Provide the (X, Y) coordinate of the cell's center where the given text is located.  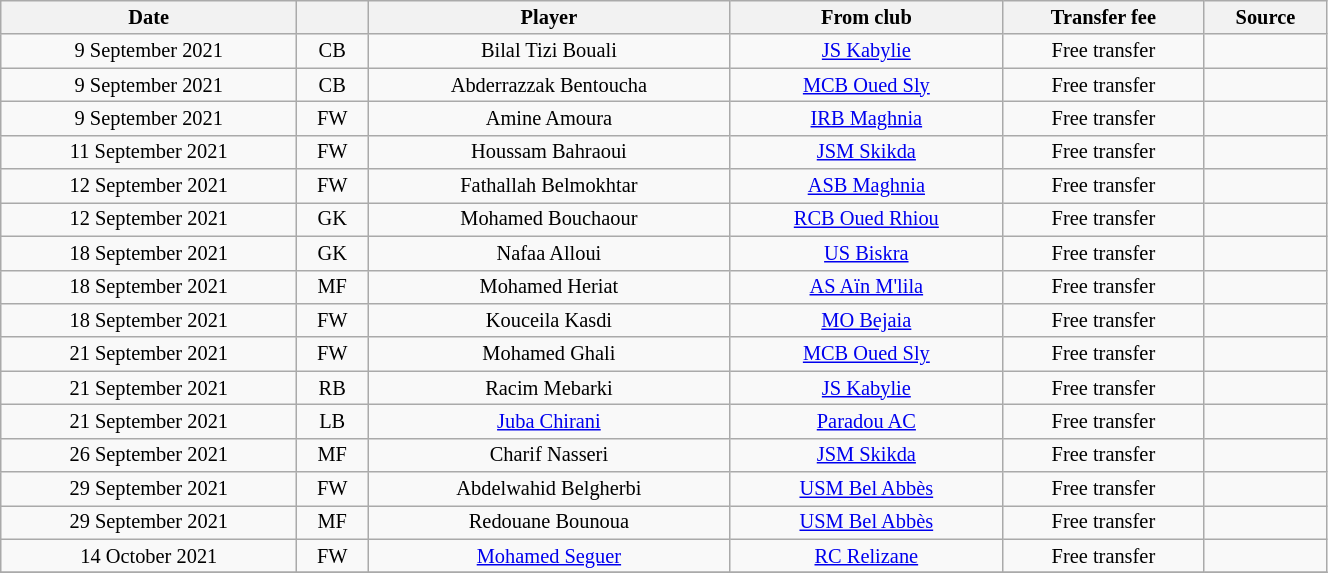
Source (1265, 17)
From club (866, 17)
Mohamed Bouchaour (550, 219)
MO Bejaia (866, 320)
US Biskra (866, 253)
Transfer fee (1103, 17)
Juba Chirani (550, 421)
Mohamed Heriat (550, 287)
Date (149, 17)
Amine Amoura (550, 118)
AS Aïn M'lila (866, 287)
Kouceila Kasdi (550, 320)
26 September 2021 (149, 455)
Houssam Bahraoui (550, 152)
Bilal Tizi Bouali (550, 51)
Abdelwahid Belgherbi (550, 489)
RCB Oued Rhiou (866, 219)
Racim Mebarki (550, 388)
RC Relizane (866, 556)
Mohamed Ghali (550, 354)
14 October 2021 (149, 556)
Redouane Bounoua (550, 522)
Player (550, 17)
Nafaa Alloui (550, 253)
Charif Nasseri (550, 455)
LB (332, 421)
11 September 2021 (149, 152)
Fathallah Belmokhtar (550, 186)
Abderrazzak Bentoucha (550, 85)
Paradou AC (866, 421)
IRB Maghnia (866, 118)
Mohamed Seguer (550, 556)
RB (332, 388)
ASB Maghnia (866, 186)
